Scan for the cell matching the given text and deliver its [x, y] coordinate at center. 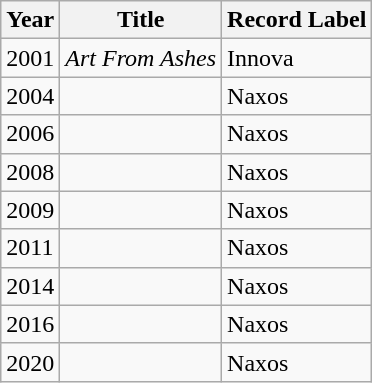
2014 [30, 286]
Year [30, 20]
2001 [30, 58]
Title [141, 20]
2020 [30, 362]
Innova [297, 58]
2009 [30, 210]
2006 [30, 134]
2011 [30, 248]
2008 [30, 172]
Art From Ashes [141, 58]
Record Label [297, 20]
2016 [30, 324]
2004 [30, 96]
